Capture the cell that displays the provided text and extract its [X, Y] central coordinate. 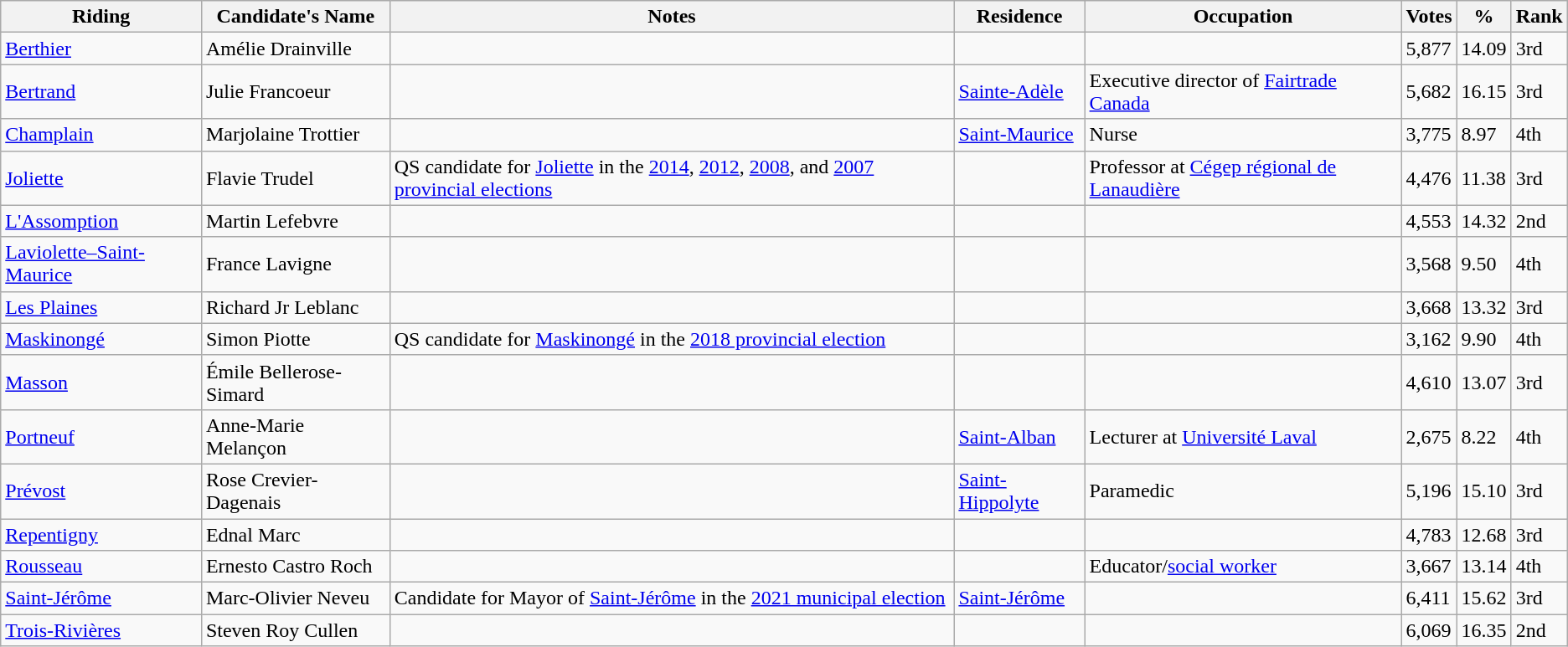
Paramedic [1243, 490]
3,162 [1429, 339]
13.14 [1484, 567]
Riding [101, 17]
4,783 [1429, 535]
9.50 [1484, 264]
Marjolaine Trottier [295, 135]
5,196 [1429, 490]
16.35 [1484, 630]
Marc-Olivier Neveu [295, 598]
15.10 [1484, 490]
Lecturer at Université Laval [1243, 437]
Laviolette–Saint-Maurice [101, 264]
Martin Lefebvre [295, 221]
9.90 [1484, 339]
Professor at Cégep régional de Lanaudière [1243, 177]
Flavie Trudel [295, 177]
Saint-Alban [1019, 437]
Rank [1540, 17]
Saint-Maurice [1019, 135]
15.62 [1484, 598]
Champlain [101, 135]
Joliette [101, 177]
3,668 [1429, 307]
Richard Jr Leblanc [295, 307]
Portneuf [101, 437]
8.97 [1484, 135]
5,877 [1429, 49]
Émile Bellerose-Simard [295, 382]
6,069 [1429, 630]
3,775 [1429, 135]
Educator/social worker [1243, 567]
13.32 [1484, 307]
QS candidate for Maskinongé in the 2018 provincial election [672, 339]
3,568 [1429, 264]
Ernesto Castro Roch [295, 567]
Amélie Drainville [295, 49]
Berthier [101, 49]
Repentigny [101, 535]
4,553 [1429, 221]
8.22 [1484, 437]
Les Plaines [101, 307]
Occupation [1243, 17]
% [1484, 17]
13.07 [1484, 382]
Sainte-Adèle [1019, 92]
Rose Crevier-Dagenais [295, 490]
Trois-Rivières [101, 630]
4,610 [1429, 382]
Candidate for Mayor of Saint-Jérôme in the 2021 municipal election [672, 598]
Votes [1429, 17]
3,667 [1429, 567]
16.15 [1484, 92]
Notes [672, 17]
Simon Piotte [295, 339]
Bertrand [101, 92]
2,675 [1429, 437]
12.68 [1484, 535]
Prévost [101, 490]
6,411 [1429, 598]
Julie Francoeur [295, 92]
11.38 [1484, 177]
14.32 [1484, 221]
Ednal Marc [295, 535]
Residence [1019, 17]
Maskinongé [101, 339]
France Lavigne [295, 264]
Nurse [1243, 135]
Masson [101, 382]
L'Assomption [101, 221]
Candidate's Name [295, 17]
4,476 [1429, 177]
Executive director of Fairtrade Canada [1243, 92]
14.09 [1484, 49]
Anne-Marie Melançon [295, 437]
Saint-Hippolyte [1019, 490]
5,682 [1429, 92]
Steven Roy Cullen [295, 630]
Rousseau [101, 567]
QS candidate for Joliette in the 2014, 2012, 2008, and 2007 provincial elections [672, 177]
